Locate the cell with the specified text and output its [X, Y] center coordinate. 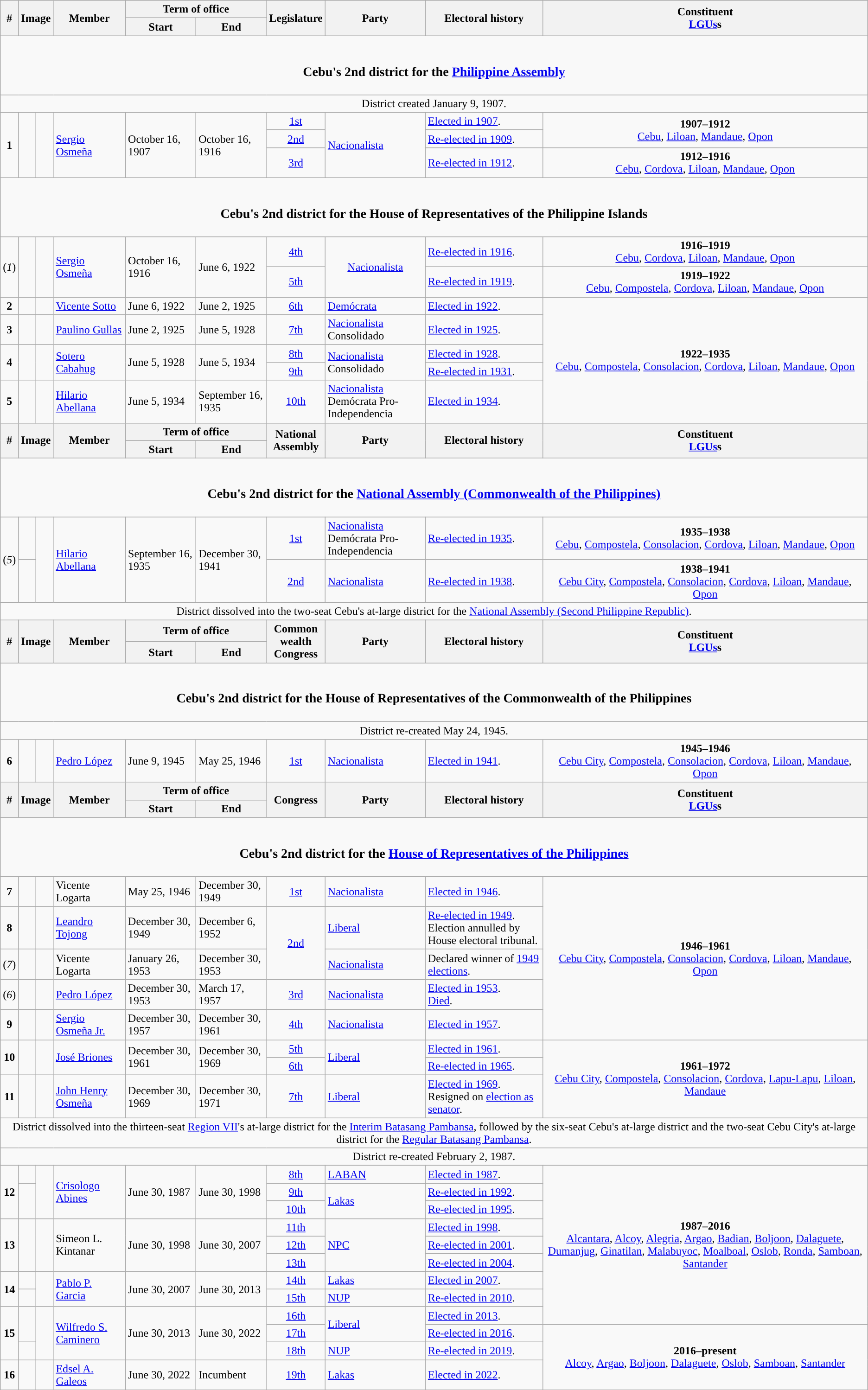
8 [9, 928]
Re-elected in 1965. [484, 1066]
Congress [296, 800]
Elected in 1922. [484, 306]
Elected in 1907. [484, 121]
1916–1919Cebu, Cordova, Liloan, Mandaue, Opon [705, 252]
4 [9, 363]
District re-created May 24, 1945. [434, 731]
3 [9, 330]
2 [9, 306]
Re-elected in 1931. [484, 371]
16 [9, 1375]
Cebu's 2nd district for the House of Representatives of the Commonwealth of the Philippines [434, 693]
December 6, 1952 [231, 928]
Re-elected in 1916. [484, 252]
1946–1961Cebu City, Compostela, Consolacion, Cordova, Liloan, Mandaue, Opon [705, 958]
14 [9, 1289]
District dissolved into the two-seat Cebu's at-large district for the National Assembly (Second Philippine Republic). [434, 611]
CommonwealthCongress [296, 642]
16th [296, 1315]
9 [9, 1025]
17th [296, 1333]
Sergio Osmeña Jr. [89, 1025]
Simeon L. Kintanar [89, 1245]
(5) [9, 560]
Crisologo Abines [89, 1192]
Elected in 1941. [484, 761]
LABAN [375, 1174]
1919–1922Cebu, Compostela, Cordova, Liloan, Mandaue, Opon [705, 282]
1912–1916Cebu, Cordova, Liloan, Mandaue, Opon [705, 162]
13 [9, 1245]
District re-created February 2, 1987. [434, 1157]
Elected in 1998. [484, 1227]
December 30, 1941 [231, 560]
7 [9, 891]
10 [9, 1058]
Re-elected in 1919. [484, 282]
Declared winner of 1949 elections. [484, 964]
1987–2016Alcantara, Alcoy, Alegria, Argao, Badian, Boljoon, Dalaguete, Dumanjug, Ginatilan, Malabuyoc, Moalboal, Oslob, Ronda, Samboan, Santander [705, 1245]
Elected in 1953.Died. [484, 994]
Cebu's 2nd district for the House of Representatives of the Philippine Islands [434, 207]
(1) [9, 267]
Paulino Gullas [89, 330]
John Henry Osmeña [89, 1097]
Cebu's 2nd district for the House of Representatives of the Philippines [434, 847]
Demócrata [375, 306]
Incumbent [231, 1375]
January 26, 1953 [161, 964]
1922–1935Cebu, Compostela, Consolacion, Cordova, Liloan, Mandaue, Opon [705, 360]
Elected in 1987. [484, 1174]
Leandro Tojong [89, 928]
December 30, 1971 [231, 1097]
15 [9, 1333]
NPC [375, 1245]
1 [9, 145]
12th [296, 1245]
Elected in 2013. [484, 1315]
13th [296, 1262]
(7) [9, 964]
1961–1972Cebu City, Compostela, Consolacion, Cordova, Lapu-Lapu, Liloan, Mandaue [705, 1079]
Pablo P. Garcia [89, 1289]
2016–presentAlcoy, Argao, Boljoon, Dalaguete, Oslob, Samboan, Santander [705, 1357]
6 [9, 761]
Re-elected in 1995. [484, 1210]
Re-elected in 2019. [484, 1351]
June 9, 1945 [161, 761]
March 17, 1957 [231, 994]
October 16, 1907 [161, 145]
Wilfredo S. Caminero [89, 1333]
Edsel A. Galeos [89, 1375]
Sotero Cabahug [89, 363]
December 30, 1957 [161, 1025]
Legislature [296, 18]
1938–1941Cebu City, Compostela, Consolacion, Cordova, Liloan, Mandaue, Opon [705, 581]
Re-elected in 2001. [484, 1245]
Re-elected in 1938. [484, 581]
5 [9, 402]
Elected in 1957. [484, 1025]
Elected in 1969.Resigned on election as senator. [484, 1097]
Elected in 1934. [484, 402]
Re-elected in 2004. [484, 1262]
José Briones [89, 1058]
Re-elected in 1992. [484, 1192]
Re-elected in 2016. [484, 1333]
Elected in 2022. [484, 1375]
Elected in 1961. [484, 1049]
1935–1938Cebu, Compostela, Consolacion, Cordova, Liloan, Mandaue, Opon [705, 538]
Elected in 1946. [484, 891]
18th [296, 1351]
Re-elected in 2010. [484, 1298]
Re-elected in 1909. [484, 139]
Re-elected in 1949.Election annulled by House electoral tribunal. [484, 928]
14th [296, 1280]
Re-elected in 1912. [484, 162]
11 [9, 1097]
Cebu's 2nd district for the National Assembly (Commonwealth of the Philippines) [434, 488]
12 [9, 1192]
19th [296, 1375]
15th [296, 1298]
June 30, 1987 [161, 1192]
Cebu's 2nd district for the Philippine Assembly [434, 65]
Re-elected in 1935. [484, 538]
Elected in 2007. [484, 1280]
(6) [9, 994]
1945–1946Cebu City, Compostela, Consolacion, Cordova, Liloan, Mandaue, Opon [705, 761]
1907–1912Cebu, Liloan, Mandaue, Opon [705, 130]
Elected in 1925. [484, 330]
11th [296, 1227]
District created January 9, 1907. [434, 103]
Vicente Sotto [89, 306]
NationalAssembly [296, 440]
Elected in 1928. [484, 354]
